Determine the [x, y] coordinate at the center of the cell enclosing the given text.  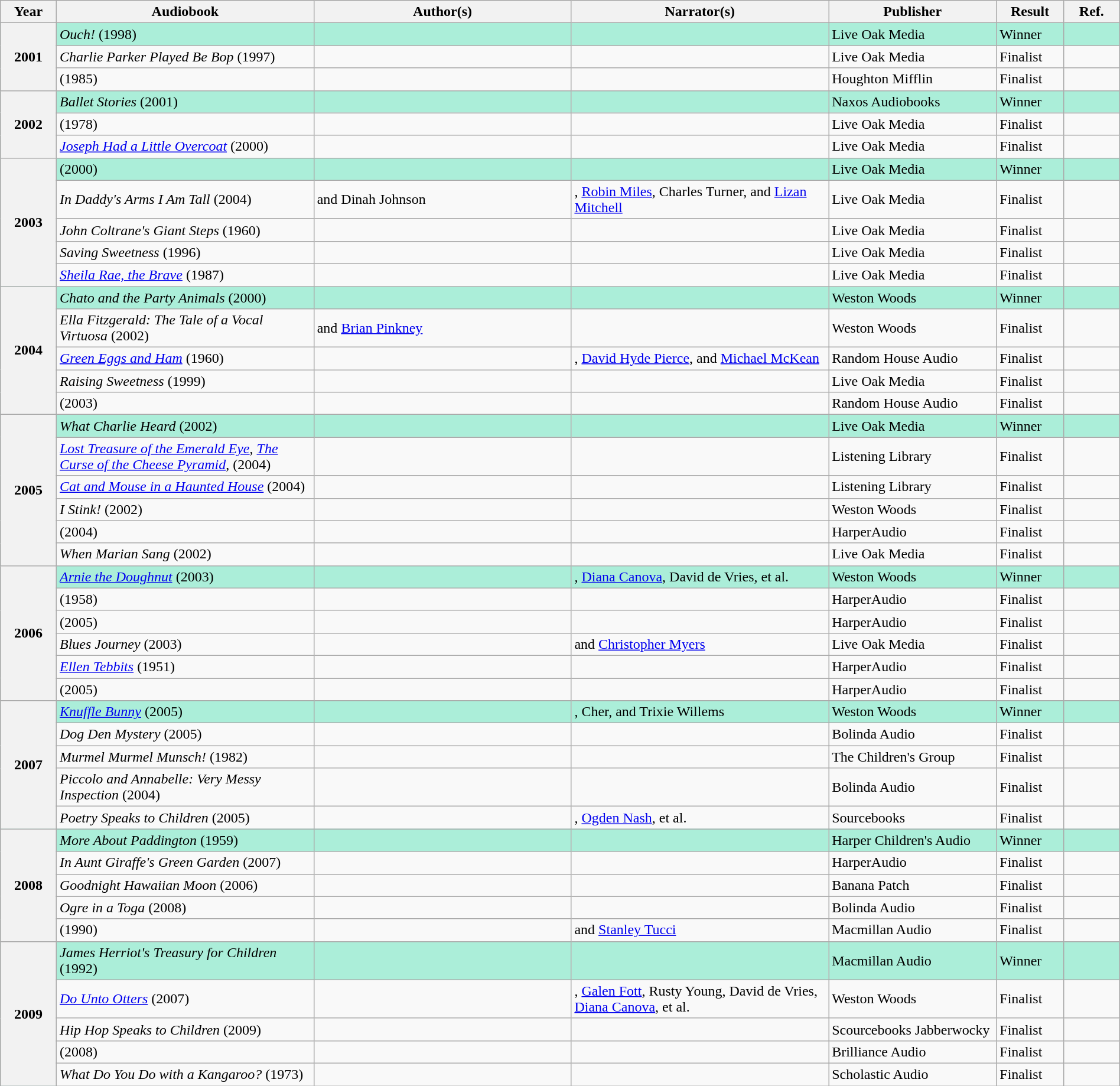
Result [1030, 12]
Harper Children's Audio [913, 840]
Green Eggs and Ham (1960) [185, 359]
2003 [28, 222]
Scholastic Audio [913, 1074]
(1978) [185, 124]
(2003) [185, 404]
Ballet Stories (2001) [185, 102]
Cat and Mouse in a Haunted House (2004) [185, 487]
and Christopher Myers [700, 644]
, Cher, and Trixie Willems [700, 712]
Dog Den Mystery (2005) [185, 734]
Banana Patch [913, 885]
Ellen Tebbits (1951) [185, 666]
When Marian Sang (2002) [185, 554]
What Do You Do with a Kangaroo? (1973) [185, 1074]
The Children's Group [913, 757]
Piccolo and Annabelle: Very Messy Inspection (2004) [185, 787]
Goodnight Hawaiian Moon (2006) [185, 885]
Year [28, 12]
Ref. [1092, 12]
2008 [28, 885]
I Stink! (2002) [185, 509]
, Diana Canova, David de Vries, et al. [700, 577]
2007 [28, 765]
2006 [28, 633]
Blues Journey (2003) [185, 644]
Author(s) [442, 12]
2005 [28, 490]
2002 [28, 124]
Murmel Murmel Munsch! (1982) [185, 757]
John Coltrane's Giant Steps (1960) [185, 230]
(1985) [185, 79]
Audiobook [185, 12]
Hip Hop Speaks to Children (2009) [185, 1029]
Joseph Had a Little Overcoat (2000) [185, 147]
Ouch! (1998) [185, 34]
, David Hyde Pierce, and Michael McKean [700, 359]
2004 [28, 350]
Saving Sweetness (1996) [185, 252]
and Brian Pinkney [442, 329]
, Galen Fott, Rusty Young, David de Vries, Diana Canova, et al. [700, 999]
More About Paddington (1959) [185, 840]
(1958) [185, 599]
Narrator(s) [700, 12]
Raising Sweetness (1999) [185, 381]
Brilliance Audio [913, 1052]
Scourcebooks Jabberwocky [913, 1029]
(2004) [185, 532]
(1990) [185, 930]
and Stanley Tucci [700, 930]
(2008) [185, 1052]
In Aunt Giraffe's Green Garden (2007) [185, 863]
In Daddy's Arms I Am Tall (2004) [185, 200]
Knuffle Bunny (2005) [185, 712]
Sheila Rae, the Brave (1987) [185, 275]
Ella Fitzgerald: The Tale of a Vocal Virtuosa (2002) [185, 329]
Arnie the Doughnut (2003) [185, 577]
2001 [28, 57]
Charlie Parker Played Be Bop (1997) [185, 57]
Houghton Mifflin [913, 79]
, Ogden Nash, et al. [700, 818]
Chato and the Party Animals (2000) [185, 297]
(2000) [185, 169]
, Robin Miles, Charles Turner, and Lizan Mitchell [700, 200]
and Dinah Johnson [442, 200]
What Charlie Heard (2002) [185, 426]
Poetry Speaks to Children (2005) [185, 818]
Publisher [913, 12]
Lost Treasure of the Emerald Eye, The Curse of the Cheese Pyramid, (2004) [185, 456]
Do Unto Otters (2007) [185, 999]
2009 [28, 1013]
Sourcebooks [913, 818]
Naxos Audiobooks [913, 102]
James Herriot's Treasury for Children (1992) [185, 961]
Ogre in a Toga (2008) [185, 908]
